Identify which cell holds the provided text, then report its (x, y) central coordinate. 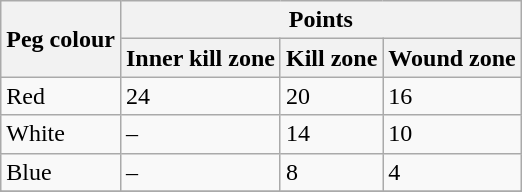
White (61, 134)
Kill zone (331, 58)
8 (331, 172)
24 (200, 96)
4 (452, 172)
Red (61, 96)
10 (452, 134)
Blue (61, 172)
20 (331, 96)
16 (452, 96)
Peg colour (61, 39)
Points (320, 20)
14 (331, 134)
Inner kill zone (200, 58)
Wound zone (452, 58)
